Determine the [X, Y] coordinate at the center of the cell enclosing the given text.  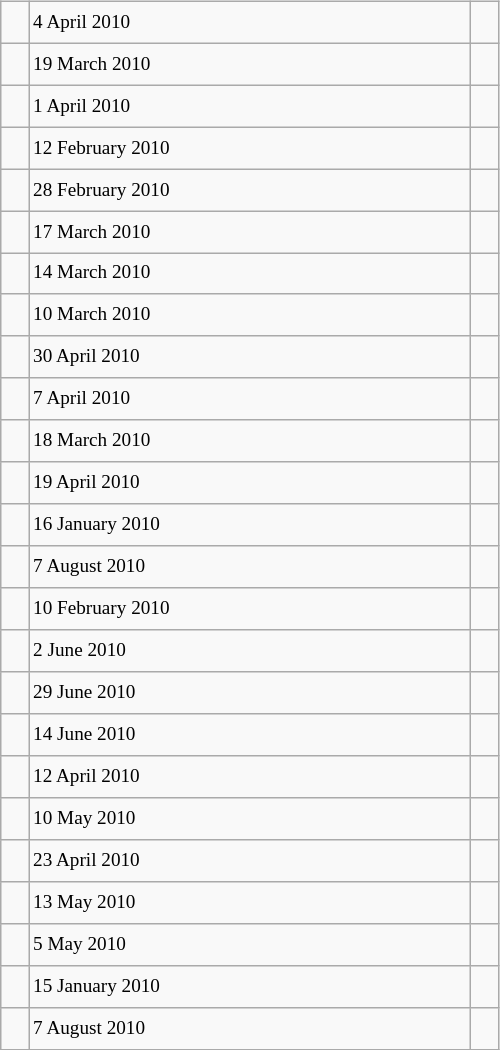
10 February 2010 [249, 609]
13 May 2010 [249, 902]
19 March 2010 [249, 64]
5 May 2010 [249, 944]
19 April 2010 [249, 483]
14 March 2010 [249, 274]
12 February 2010 [249, 148]
30 April 2010 [249, 357]
17 March 2010 [249, 232]
16 January 2010 [249, 525]
18 March 2010 [249, 441]
4 April 2010 [249, 22]
12 April 2010 [249, 777]
29 June 2010 [249, 693]
10 May 2010 [249, 819]
14 June 2010 [249, 735]
2 June 2010 [249, 651]
7 April 2010 [249, 399]
10 March 2010 [249, 315]
1 April 2010 [249, 106]
28 February 2010 [249, 190]
15 January 2010 [249, 986]
23 April 2010 [249, 861]
